Capture the cell that displays the provided text and extract its (x, y) central coordinate. 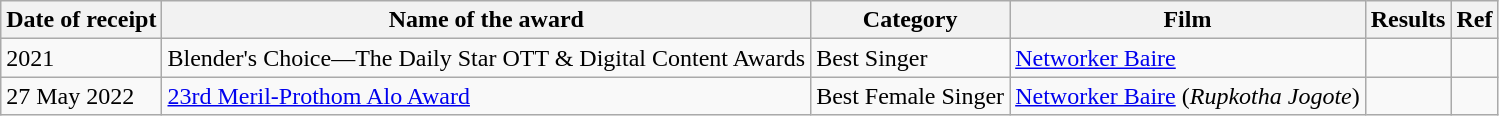
Networker Baire (1188, 58)
2021 (82, 58)
Name of the award (486, 20)
Best Female Singer (910, 96)
Film (1188, 20)
27 May 2022 (82, 96)
Category (910, 20)
Date of receipt (82, 20)
Networker Baire (Rupkotha Jogote) (1188, 96)
Blender's Choice—The Daily Star OTT & Digital Content Awards (486, 58)
Results (1408, 20)
Best Singer (910, 58)
Ref (1474, 20)
23rd Meril-Prothom Alo Award (486, 96)
